Output the [X, Y] coordinate of the center of the cell containing the given text.  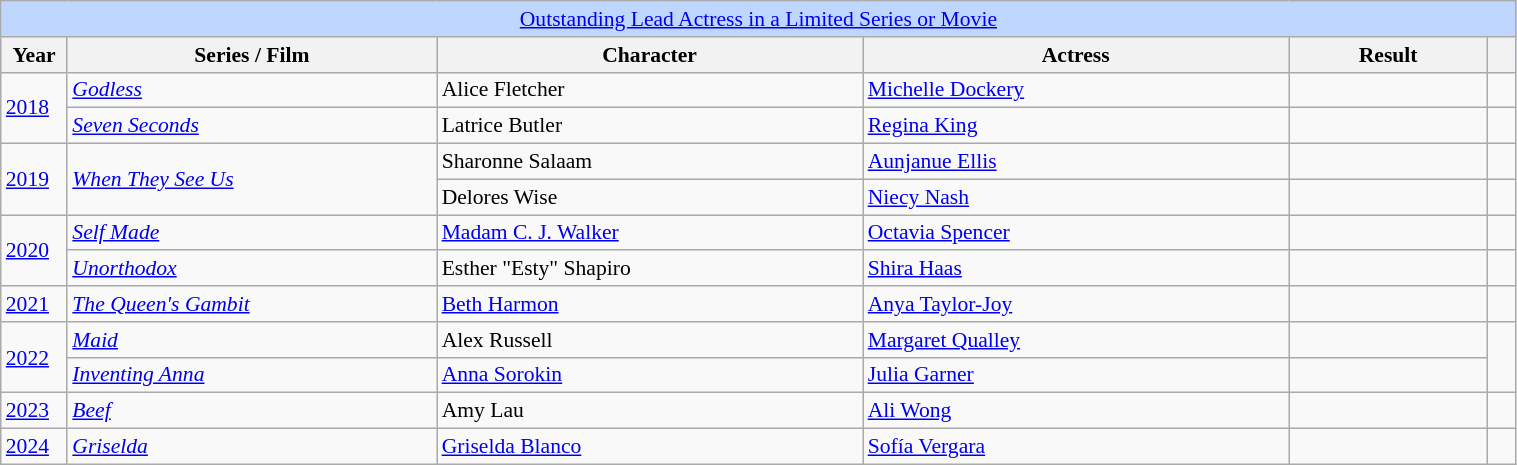
Delores Wise [650, 197]
Maid [252, 340]
The Queen's Gambit [252, 304]
Julia Garner [1076, 375]
2021 [34, 304]
When They See Us [252, 180]
Margaret Qualley [1076, 340]
2020 [34, 250]
Godless [252, 90]
Alex Russell [650, 340]
Regina King [1076, 126]
Self Made [252, 233]
Madam C. J. Walker [650, 233]
Esther "Esty" Shapiro [650, 269]
2022 [34, 358]
Series / Film [252, 55]
Outstanding Lead Actress in a Limited Series or Movie [758, 19]
Anya Taylor-Joy [1076, 304]
Inventing Anna [252, 375]
Anna Sorokin [650, 375]
Griselda Blanco [650, 447]
Sofía Vergara [1076, 447]
Beef [252, 411]
Seven Seconds [252, 126]
Year [34, 55]
Sharonne Salaam [650, 162]
Alice Fletcher [650, 90]
2024 [34, 447]
Ali Wong [1076, 411]
Niecy Nash [1076, 197]
Griselda [252, 447]
2023 [34, 411]
Beth Harmon [650, 304]
2019 [34, 180]
Aunjanue Ellis [1076, 162]
Result [1388, 55]
Character [650, 55]
Michelle Dockery [1076, 90]
Latrice Butler [650, 126]
Octavia Spencer [1076, 233]
Shira Haas [1076, 269]
Unorthodox [252, 269]
Amy Lau [650, 411]
2018 [34, 108]
Actress [1076, 55]
